Output the [x, y] coordinate of the center of the cell containing the given text.  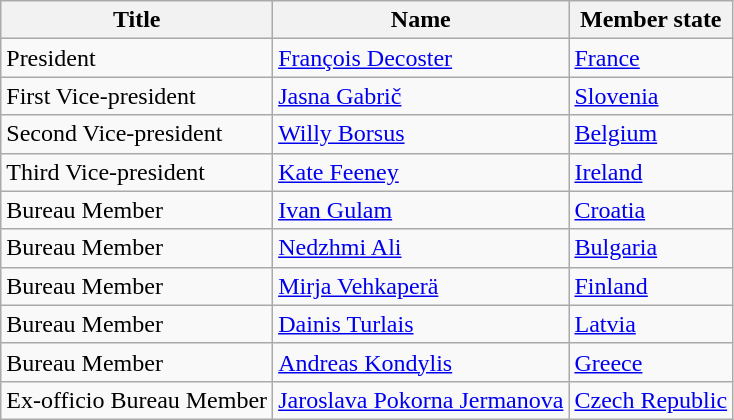
President [137, 58]
Andreas Kondylis [421, 362]
Kate Feeney [421, 172]
François Decoster [421, 58]
Dainis Turlais [421, 324]
Latvia [651, 324]
Name [421, 20]
Slovenia [651, 96]
Jaroslava Pokorna Jermanova [421, 400]
First Vice-president [137, 96]
Belgium [651, 134]
Ivan Gulam [421, 210]
Finland [651, 286]
Willy Borsus [421, 134]
Czech Republic [651, 400]
Second Vice-president [137, 134]
Greece [651, 362]
France [651, 58]
Third Vice-president [137, 172]
Ireland [651, 172]
Bulgaria [651, 248]
Mirja Vehkaperä [421, 286]
Member state [651, 20]
Ex-officio Bureau Member [137, 400]
Nedzhmi Ali [421, 248]
Croatia [651, 210]
Jasna Gabrič [421, 96]
Title [137, 20]
